Detect which cell encompasses the target text, then output its [x, y] center coordinate. 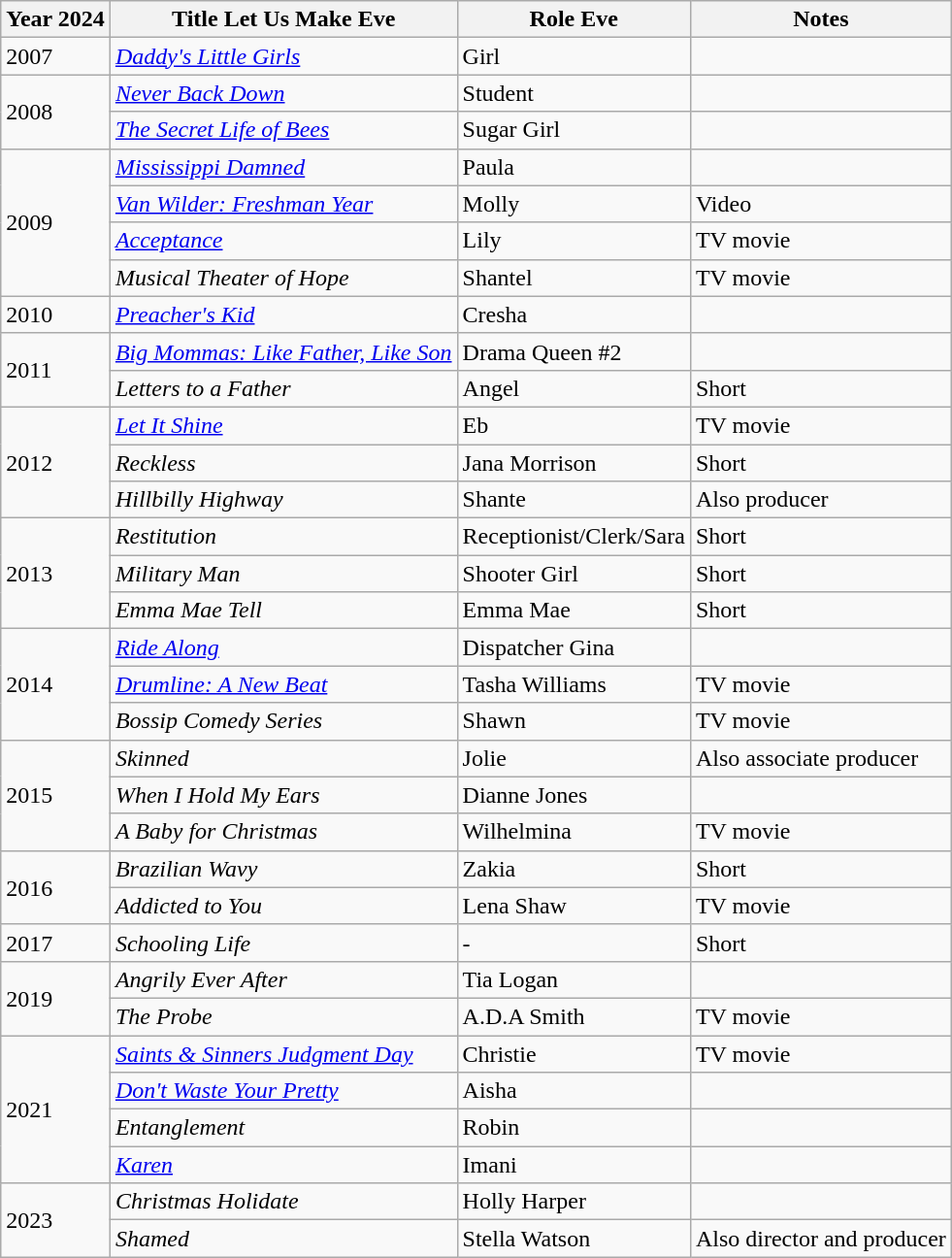
Sugar Girl [574, 130]
2012 [56, 462]
Angrily Ever After [283, 979]
Acceptance [283, 241]
Drama Queen #2 [574, 351]
Eb [574, 425]
Title Let Us Make Eve [283, 19]
Emma Mae Tell [283, 611]
2010 [56, 314]
Notes [821, 19]
Jana Morrison [574, 463]
Mississippi Damned [283, 167]
Paula [574, 167]
Karen [283, 1165]
2021 [56, 1109]
Schooling Life [283, 943]
Stella Watson [574, 1239]
Emma Mae [574, 611]
Imani [574, 1165]
Also producer [821, 500]
Daddy's Little Girls [283, 56]
A Baby for Christmas [283, 832]
Dianne Jones [574, 795]
2019 [56, 998]
Angel [574, 388]
Video [821, 204]
Military Man [283, 574]
Girl [574, 56]
Hillbilly Highway [283, 500]
Let It Shine [283, 425]
Addicted to You [283, 906]
- [574, 943]
Don't Waste Your Pretty [283, 1091]
Christmas Holidate [283, 1202]
2023 [56, 1220]
Shantel [574, 278]
2013 [56, 574]
The Probe [283, 1016]
Reckless [283, 463]
Holly Harper [574, 1202]
Saints & Sinners Judgment Day [283, 1053]
2008 [56, 112]
Cresha [574, 314]
2014 [56, 684]
Jolie [574, 758]
Christie [574, 1053]
Shamed [283, 1239]
2009 [56, 222]
Entanglement [283, 1128]
Musical Theater of Hope [283, 278]
Tasha Williams [574, 684]
Bossip Comedy Series [283, 721]
2015 [56, 795]
Zakia [574, 869]
Preacher's Kid [283, 314]
Dispatcher Gina [574, 647]
Receptionist/Clerk/Sara [574, 537]
A.D.A Smith [574, 1016]
Brazilian Wavy [283, 869]
Drumline: A New Beat [283, 684]
Never Back Down [283, 93]
Wilhelmina [574, 832]
2017 [56, 943]
Student [574, 93]
Lily [574, 241]
Shante [574, 500]
The Secret Life of Bees [283, 130]
When I Hold My Ears [283, 795]
Role Eve [574, 19]
2011 [56, 370]
Year 2024 [56, 19]
Ride Along [283, 647]
Tia Logan [574, 979]
Restitution [283, 537]
Shooter Girl [574, 574]
Van Wilder: Freshman Year [283, 204]
Molly [574, 204]
Also director and producer [821, 1239]
2016 [56, 887]
Aisha [574, 1091]
Big Mommas: Like Father, Like Son [283, 351]
Letters to a Father [283, 388]
2007 [56, 56]
Lena Shaw [574, 906]
Also associate producer [821, 758]
Shawn [574, 721]
Skinned [283, 758]
Robin [574, 1128]
